Return the [x, y] coordinate for the center point of the cell that contains the specified text.  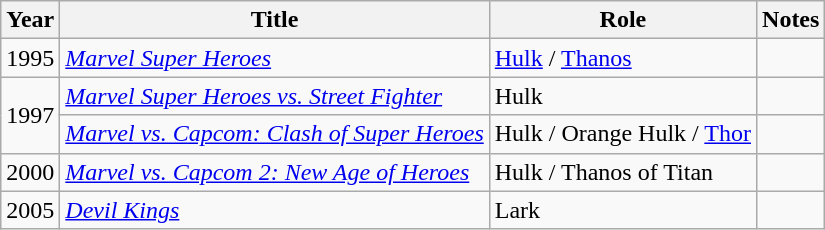
Notes [791, 20]
Devil Kings [274, 210]
Role [622, 20]
Year [30, 20]
Title [274, 20]
Hulk / Thanos [622, 58]
Marvel Super Heroes [274, 58]
Hulk / Thanos of Titan [622, 172]
1997 [30, 115]
Hulk / Orange Hulk / Thor [622, 134]
Marvel vs. Capcom: Clash of Super Heroes [274, 134]
Lark [622, 210]
2005 [30, 210]
Marvel Super Heroes vs. Street Fighter [274, 96]
Hulk [622, 96]
2000 [30, 172]
Marvel vs. Capcom 2: New Age of Heroes [274, 172]
1995 [30, 58]
